Scan for the cell matching the given text and deliver its [x, y] coordinate at center. 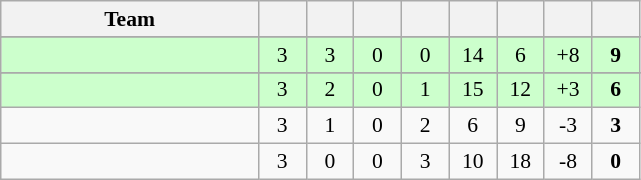
-8 [568, 162]
+8 [568, 55]
10 [473, 162]
Team [130, 19]
+3 [568, 90]
18 [520, 162]
12 [520, 90]
14 [473, 55]
15 [473, 90]
-3 [568, 126]
